Output the [x, y] coordinate of the center of the cell containing the given text.  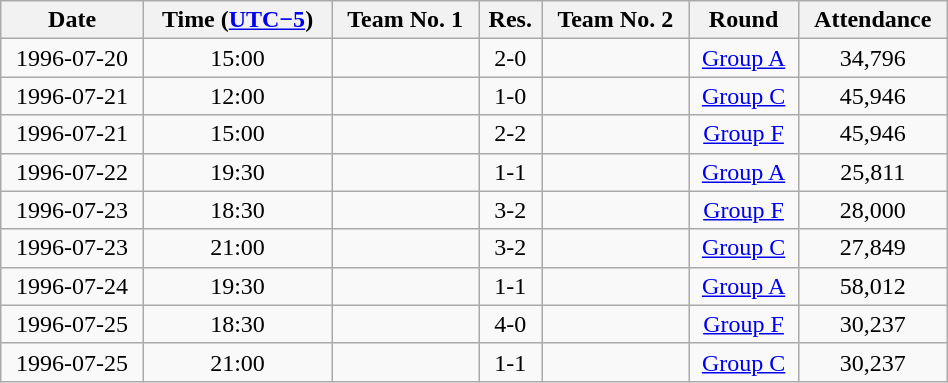
1-0 [510, 96]
1996-07-22 [72, 172]
Team No. 1 [406, 20]
28,000 [872, 210]
Round [744, 20]
27,849 [872, 248]
12:00 [237, 96]
4-0 [510, 324]
Res. [510, 20]
Time (UTC−5) [237, 20]
1996-07-24 [72, 286]
58,012 [872, 286]
Date [72, 20]
2-2 [510, 134]
Team No. 2 [616, 20]
25,811 [872, 172]
Attendance [872, 20]
2-0 [510, 58]
1996-07-20 [72, 58]
34,796 [872, 58]
